Find where the given text appears and provide that cell's center as (x, y) coordinate. 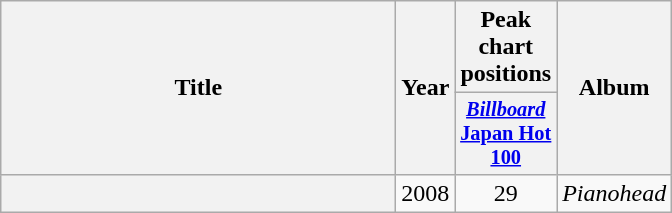
Title (198, 88)
29 (506, 193)
2008 (426, 193)
Pianohead (614, 193)
Peak chart positions (506, 47)
Album (614, 88)
Year (426, 88)
Billboard Japan Hot 100 (506, 134)
